Find where the given text appears and provide that cell's center as [X, Y] coordinate. 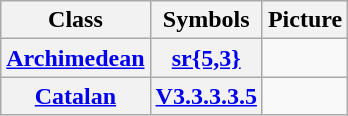
Picture [304, 20]
sr{5,3} [206, 58]
Symbols [206, 20]
Class [76, 20]
Archimedean [76, 58]
Catalan [76, 96]
V3.3.3.3.5 [206, 96]
